Return [X, Y] of the center of cell containing provided text 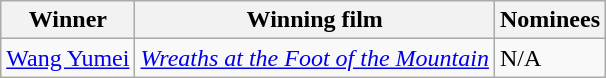
Wreaths at the Foot of the Mountain [314, 58]
Nominees [550, 20]
N/A [550, 58]
Winning film [314, 20]
Winner [68, 20]
Wang Yumei [68, 58]
